Locate the cell with the specified text and output its (x, y) center coordinate. 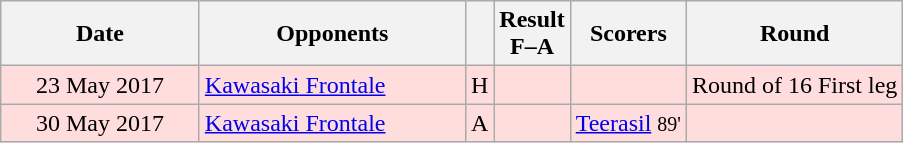
Teerasil 89' (628, 123)
Round of 16 First leg (794, 85)
ResultF–A (532, 34)
A (479, 123)
Opponents (332, 34)
23 May 2017 (100, 85)
30 May 2017 (100, 123)
H (479, 85)
Date (100, 34)
Scorers (628, 34)
Round (794, 34)
